Determine the [X, Y] coordinate at the center of the cell enclosing the given text.  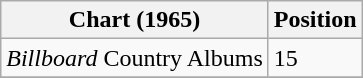
Chart (1965) [135, 20]
15 [315, 58]
Position [315, 20]
Billboard Country Albums [135, 58]
